Return [x, y] of the center of cell containing provided text 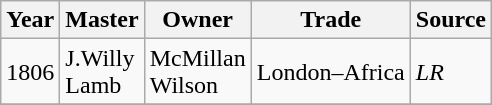
J.WillyLamb [102, 72]
Year [30, 20]
London–Africa [330, 72]
Trade [330, 20]
Source [450, 20]
McMillanWilson [198, 72]
Owner [198, 20]
LR [450, 72]
Master [102, 20]
1806 [30, 72]
